Capture the cell that displays the provided text and extract its (x, y) central coordinate. 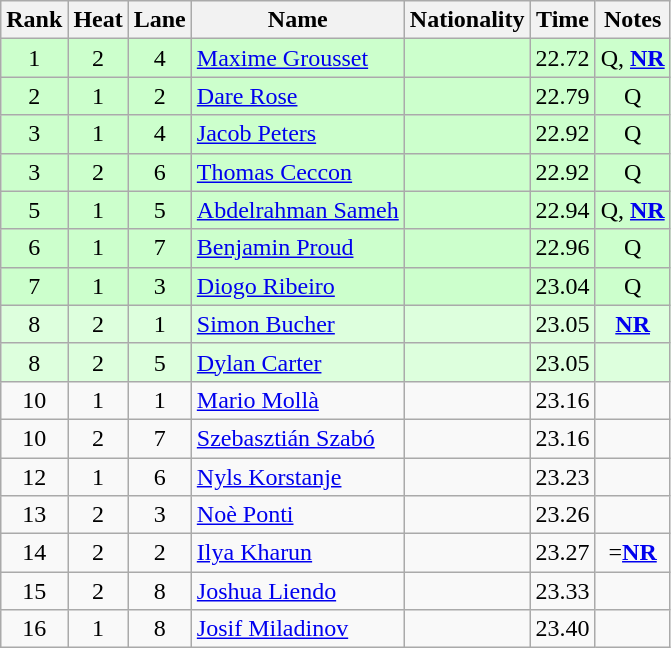
22.94 (562, 210)
Benjamin Proud (298, 248)
Abdelrahman Sameh (298, 210)
Rank (34, 20)
22.72 (562, 58)
23.27 (562, 553)
Lane (160, 20)
23.04 (562, 286)
Dylan Carter (298, 362)
Mario Mollà (298, 400)
Joshua Liendo (298, 591)
NR (632, 324)
14 (34, 553)
Josif Miladinov (298, 629)
Notes (632, 20)
Heat (98, 20)
Simon Bucher (298, 324)
Name (298, 20)
23.26 (562, 515)
22.96 (562, 248)
Jacob Peters (298, 134)
23.23 (562, 477)
Time (562, 20)
23.40 (562, 629)
Thomas Ceccon (298, 172)
Dare Rose (298, 96)
12 (34, 477)
Maxime Grousset (298, 58)
15 (34, 591)
Szebasztián Szabó (298, 438)
13 (34, 515)
22.79 (562, 96)
Nationality (467, 20)
Nyls Korstanje (298, 477)
16 (34, 629)
Diogo Ribeiro (298, 286)
=NR (632, 553)
Ilya Kharun (298, 553)
23.33 (562, 591)
Noè Ponti (298, 515)
